Return [x, y] of the center of cell containing provided text 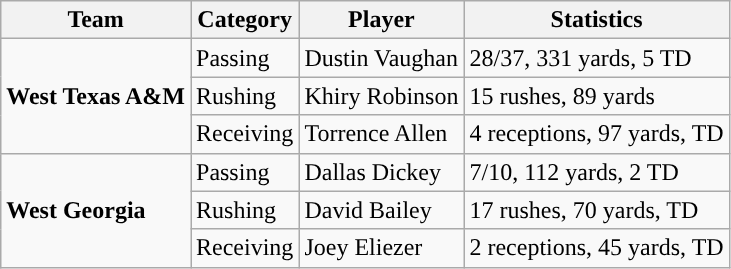
Statistics [596, 20]
28/37, 331 yards, 5 TD [596, 58]
David Bailey [382, 210]
Dustin Vaughan [382, 58]
West Texas A&M [96, 96]
Khiry Robinson [382, 96]
7/10, 112 yards, 2 TD [596, 172]
15 rushes, 89 yards [596, 96]
17 rushes, 70 yards, TD [596, 210]
Torrence Allen [382, 134]
Team [96, 20]
West Georgia [96, 210]
Category [244, 20]
2 receptions, 45 yards, TD [596, 248]
Dallas Dickey [382, 172]
Player [382, 20]
4 receptions, 97 yards, TD [596, 134]
Joey Eliezer [382, 248]
